Output the (x, y) coordinate of the center of the cell containing the given text.  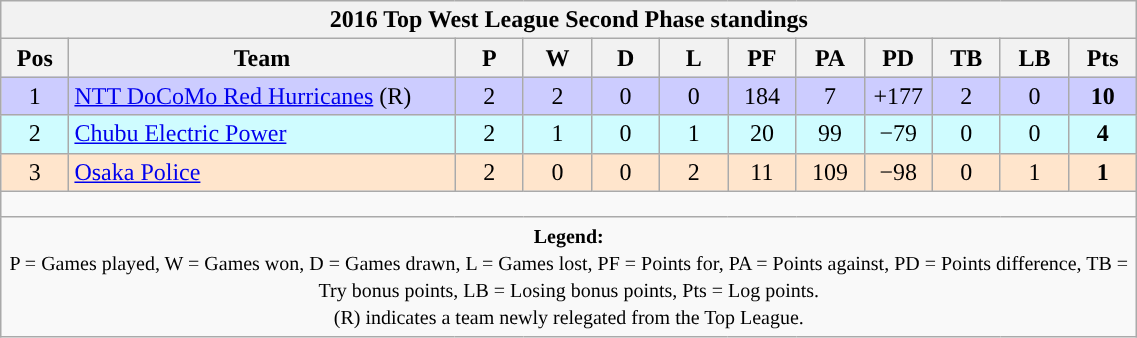
4 (1103, 134)
−79 (898, 134)
L (694, 58)
NTT DoCoMo Red Hurricanes (R) (262, 96)
Osaka Police (262, 172)
3 (35, 172)
PA (830, 58)
+177 (898, 96)
Team (262, 58)
TB (966, 58)
−98 (898, 172)
W (557, 58)
Pts (1103, 58)
184 (762, 96)
99 (830, 134)
109 (830, 172)
Chubu Electric Power (262, 134)
10 (1103, 96)
PF (762, 58)
11 (762, 172)
D (625, 58)
PD (898, 58)
Pos (35, 58)
P (489, 58)
LB (1034, 58)
20 (762, 134)
2016 Top West League Second Phase standings (569, 20)
7 (830, 96)
